Detect which cell encompasses the target text, then output its (x, y) center coordinate. 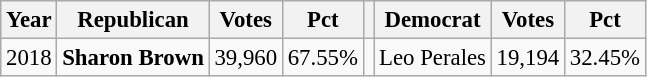
Leo Perales (432, 58)
19,194 (528, 58)
32.45% (606, 58)
Republican (133, 20)
67.55% (322, 58)
Democrat (432, 20)
2018 (29, 58)
Year (29, 20)
39,960 (246, 58)
Sharon Brown (133, 58)
